Extract the (X, Y) coordinate from the center of the cell holding the provided text.  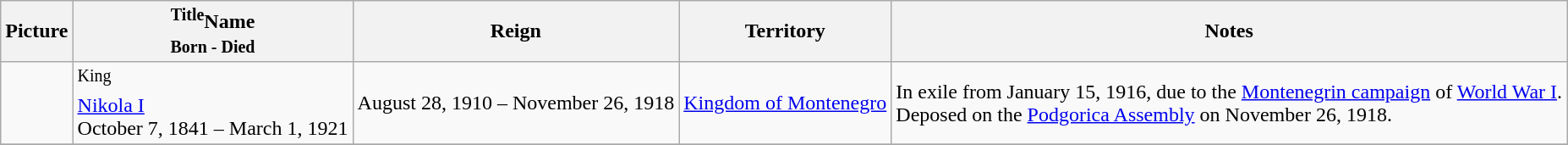
Reign (516, 31)
Kingdom of Montenegro (785, 103)
Notes (1230, 31)
Picture (37, 31)
In exile from January 15, 1916, due to the Montenegrin campaign of World War I. Deposed on the Podgorica Assembly on November 26, 1918. (1230, 103)
Territory (785, 31)
TitleNameBorn - Died (213, 31)
KingNikola I October 7, 1841 – March 1, 1921 (213, 103)
August 28, 1910 – November 26, 1918 (516, 103)
